From the cell containing the given text, extract its center point as [X, Y] coordinate. 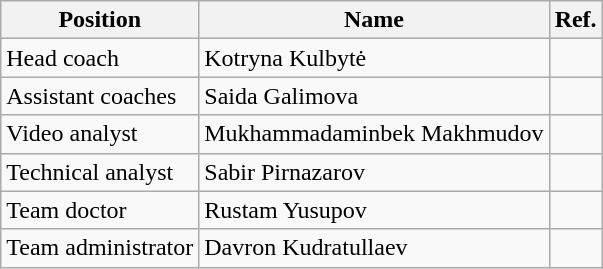
Position [100, 20]
Team doctor [100, 210]
Team administrator [100, 248]
Technical analyst [100, 172]
Video analyst [100, 134]
Sabir Pirnazarov [374, 172]
Mukhammadaminbek Makhmudov [374, 134]
Kotryna Kulbytė [374, 58]
Assistant coaches [100, 96]
Davron Kudratullaev [374, 248]
Rustam Yusupov [374, 210]
Head coach [100, 58]
Name [374, 20]
Saida Galimova [374, 96]
Ref. [576, 20]
